Search for the cell housing the specified text and yield its (X, Y) center coordinate. 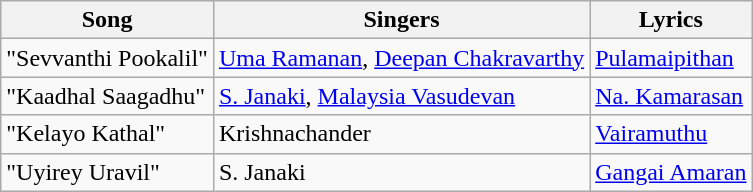
Vairamuthu (671, 134)
Gangai Amaran (671, 172)
Singers (401, 20)
Pulamaipithan (671, 58)
S. Janaki, Malaysia Vasudevan (401, 96)
"Kaadhal Saagadhu" (108, 96)
Krishnachander (401, 134)
Na. Kamarasan (671, 96)
Song (108, 20)
"Kelayo Kathal" (108, 134)
"Uyirey Uravil" (108, 172)
S. Janaki (401, 172)
Uma Ramanan, Deepan Chakravarthy (401, 58)
Lyrics (671, 20)
"Sevvanthi Pookalil" (108, 58)
